Locate the cell with the specified text and output its [x, y] center coordinate. 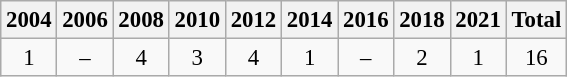
2004 [29, 20]
2014 [310, 20]
2012 [253, 20]
Total [536, 20]
2010 [197, 20]
16 [536, 58]
2018 [422, 20]
2016 [366, 20]
2021 [478, 20]
2006 [85, 20]
2008 [141, 20]
3 [197, 58]
2 [422, 58]
